Provide the (x, y) coordinate of the cell's center where the given text is located.  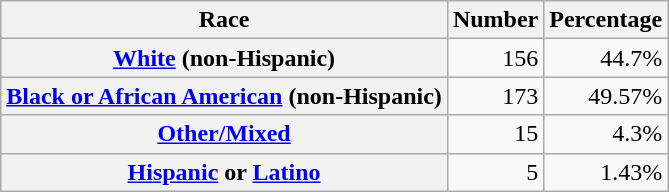
156 (495, 58)
Percentage (606, 20)
Race (224, 20)
49.57% (606, 96)
Other/Mixed (224, 134)
4.3% (606, 134)
44.7% (606, 58)
Black or African American (non-Hispanic) (224, 96)
15 (495, 134)
White (non-Hispanic) (224, 58)
173 (495, 96)
Hispanic or Latino (224, 172)
5 (495, 172)
1.43% (606, 172)
Number (495, 20)
